Find where the given text appears and provide that cell's center as [x, y] coordinate. 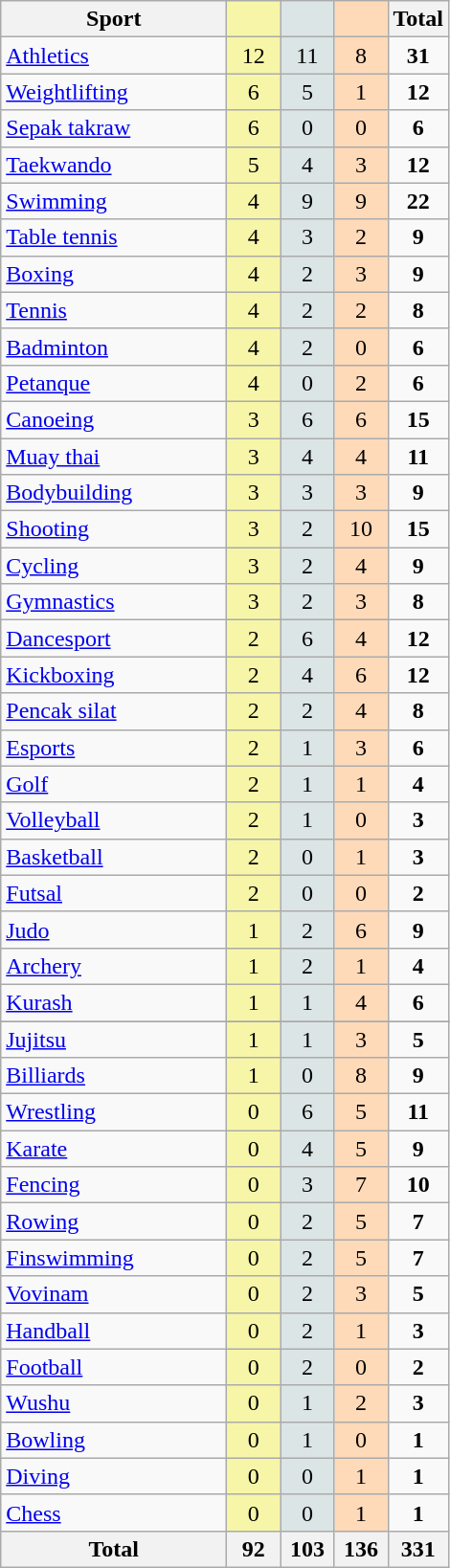
103 [307, 1549]
Archery [114, 966]
Finswimming [114, 1258]
Gymnastics [114, 602]
Badminton [114, 347]
Diving [114, 1476]
Muay thai [114, 457]
Bodybuilding [114, 493]
Basketball [114, 857]
Billiards [114, 1076]
Pencak silat [114, 711]
Karate [114, 1149]
Shooting [114, 529]
Handball [114, 1331]
Sport [114, 19]
Swimming [114, 201]
Cycling [114, 566]
Wushu [114, 1403]
Petanque [114, 383]
Jujitsu [114, 1039]
136 [361, 1549]
Wrestling [114, 1112]
Volleyball [114, 820]
Canoeing [114, 419]
Kickboxing [114, 675]
22 [418, 201]
Weightlifting [114, 92]
Bowling [114, 1440]
Golf [114, 784]
Futsal [114, 893]
Fencing [114, 1185]
Chess [114, 1512]
Rowing [114, 1221]
Dancesport [114, 638]
Sepak takraw [114, 128]
Kurash [114, 1002]
Tennis [114, 310]
92 [254, 1549]
Athletics [114, 56]
Judo [114, 930]
Taekwando [114, 165]
31 [418, 56]
Boxing [114, 274]
Table tennis [114, 237]
Vovinam [114, 1294]
Esports [114, 748]
Football [114, 1367]
331 [418, 1549]
